Search for the cell housing the specified text and yield its (x, y) center coordinate. 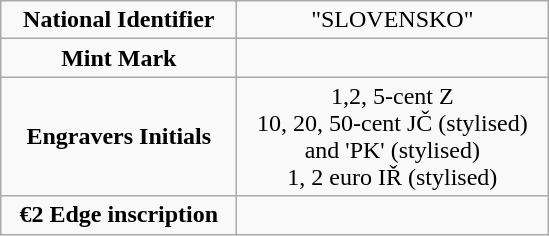
Engravers Initials (119, 136)
Mint Mark (119, 58)
"SLOVENSKO" (392, 20)
1,2, 5-cent Z 10, 20, 50-cent JČ (stylised) and 'PK' (stylised) 1, 2 euro IŘ (stylised) (392, 136)
€2 Edge inscription (119, 215)
National Identifier (119, 20)
